Provide the (x, y) coordinate of the cell's center where the given text is located.  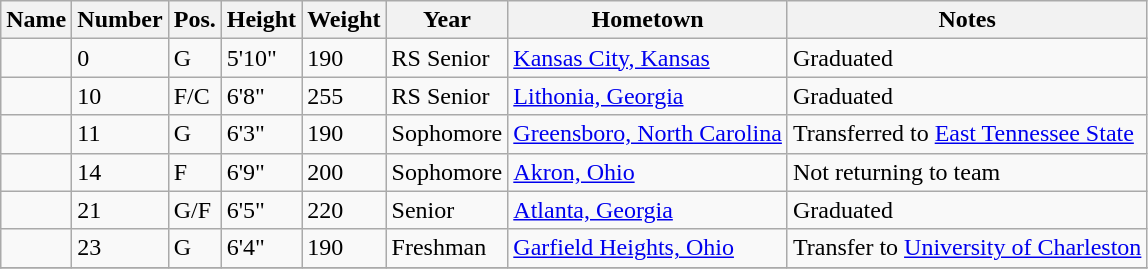
Hometown (648, 20)
Pos. (194, 20)
6'4" (261, 248)
Lithonia, Georgia (648, 96)
6'9" (261, 172)
Number (120, 20)
Freshman (447, 248)
Transferred to East Tennessee State (966, 134)
Kansas City, Kansas (648, 58)
Akron, Ohio (648, 172)
11 (120, 134)
Transfer to University of Charleston (966, 248)
Not returning to team (966, 172)
14 (120, 172)
Year (447, 20)
5'10" (261, 58)
Notes (966, 20)
255 (344, 96)
Senior (447, 210)
0 (120, 58)
F/C (194, 96)
23 (120, 248)
21 (120, 210)
Atlanta, Georgia (648, 210)
F (194, 172)
Weight (344, 20)
Greensboro, North Carolina (648, 134)
200 (344, 172)
220 (344, 210)
G/F (194, 210)
6'3" (261, 134)
10 (120, 96)
Name (36, 20)
6'8" (261, 96)
Garfield Heights, Ohio (648, 248)
Height (261, 20)
6'5" (261, 210)
